Provide the [X, Y] coordinate of the cell's center where the given text is located.  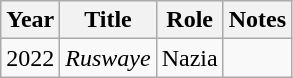
Role [190, 20]
2022 [30, 58]
Title [108, 20]
Ruswaye [108, 58]
Year [30, 20]
Nazia [190, 58]
Notes [257, 20]
